For the text-containing cell, return its midpoint in (x, y) coordinate format. 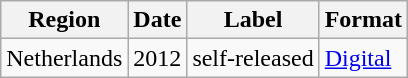
Date (158, 20)
Format (363, 20)
Label (253, 20)
Region (64, 20)
Netherlands (64, 58)
self-released (253, 58)
2012 (158, 58)
Digital (363, 58)
